Identify which cell holds the provided text, then report its (X, Y) central coordinate. 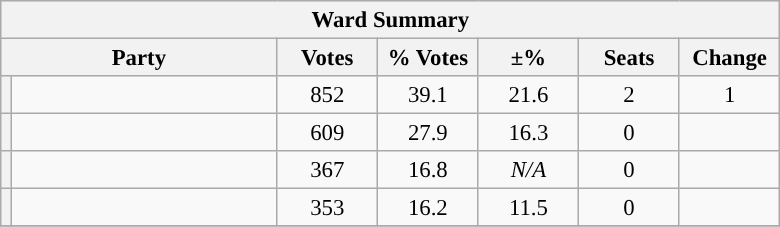
% Votes (428, 58)
Votes (328, 58)
852 (328, 95)
Change (730, 58)
N/A (528, 170)
11.5 (528, 208)
609 (328, 133)
353 (328, 208)
Seats (630, 58)
16.2 (428, 208)
2 (630, 95)
Ward Summary (390, 20)
27.9 (428, 133)
Party (139, 58)
1 (730, 95)
39.1 (428, 95)
16.8 (428, 170)
16.3 (528, 133)
367 (328, 170)
21.6 (528, 95)
±% (528, 58)
